Determine the (x, y) coordinate at the center of the cell enclosing the given text.  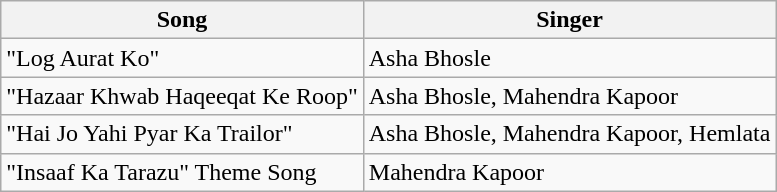
"Hazaar Khwab Haqeeqat Ke Roop" (182, 96)
Asha Bhosle (570, 58)
"Insaaf Ka Tarazu" Theme Song (182, 172)
"Hai Jo Yahi Pyar Ka Trailor" (182, 134)
Song (182, 20)
Singer (570, 20)
Mahendra Kapoor (570, 172)
Asha Bhosle, Mahendra Kapoor, Hemlata (570, 134)
"Log Aurat Ko" (182, 58)
Asha Bhosle, Mahendra Kapoor (570, 96)
